From the cell containing the given text, extract its center point as (x, y) coordinate. 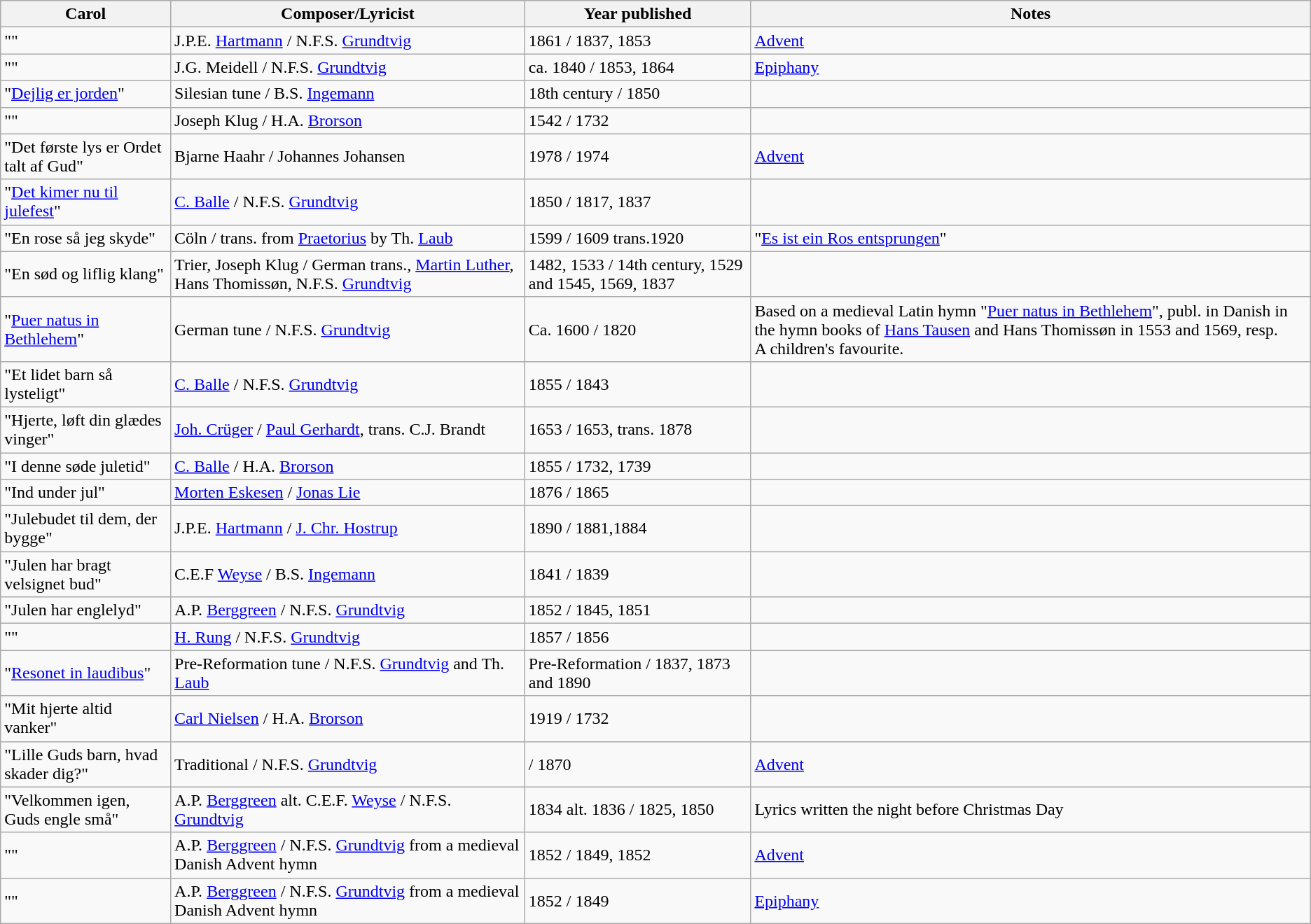
1834 alt. 1836 / 1825, 1850 (637, 809)
"I denne søde juletid" (85, 465)
A.P. Berggreen alt. C.E.F. Weyse / N.F.S. Grundtvig (348, 809)
A.P. Berggreen / N.F.S. Grundtvig (348, 610)
Cöln / trans. from Praetorius by Th. Laub (348, 238)
1852 / 1845, 1851 (637, 610)
1890 / 1881,1884 (637, 529)
Carol (85, 14)
Trier, Joseph Klug / German trans., Martin Luther, Hans Thomissøn, N.F.S. Grundtvig (348, 274)
Pre-Reformation / 1837, 1873 and 1890 (637, 673)
1855 / 1732, 1739 (637, 465)
Morten Eskesen / Jonas Lie (348, 493)
1653 / 1653, trans. 1878 (637, 430)
1855 / 1843 (637, 384)
1852 / 1849 (637, 900)
J.P.E. Hartmann / N.F.S. Grundtvig (348, 41)
Ca. 1600 / 1820 (637, 329)
"Det første lys er Ordet talt af Gud" (85, 157)
1542 / 1732 (637, 120)
"Velkommen igen, Guds engle små" (85, 809)
1978 / 1974 (637, 157)
"En sød og liflig klang" (85, 274)
1852 / 1849, 1852 (637, 855)
1857 / 1856 (637, 637)
"Ind under jul" (85, 493)
J.P.E. Hartmann / J. Chr. Hostrup (348, 529)
Traditional / N.F.S. Grundtvig (348, 764)
"Lille Guds barn, hvad skader dig?" (85, 764)
Bjarne Haahr / Johannes Johansen (348, 157)
"Julebudet til dem, der bygge" (85, 529)
German tune / N.F.S. Grundtvig (348, 329)
"Mit hjerte altid vanker" (85, 718)
"En rose så jeg skyde" (85, 238)
1841 / 1839 (637, 574)
1482, 1533 / 14th century, 1529 and 1545, 1569, 1837 (637, 274)
"Resonet in laudibus" (85, 673)
Composer/Lyricist (348, 14)
"Dejlig er jorden" (85, 94)
Silesian tune / B.S. Ingemann (348, 94)
Joseph Klug / H.A. Brorson (348, 120)
C.E.F Weyse / B.S. Ingemann (348, 574)
1919 / 1732 (637, 718)
Notes (1031, 14)
1861 / 1837, 1853 (637, 41)
Carl Nielsen / H.A. Brorson (348, 718)
"Hjerte, løft din glædes vinger" (85, 430)
Pre-Reformation tune / N.F.S. Grundtvig and Th. Laub (348, 673)
"Julen har englelyd" (85, 610)
J.G. Meidell / N.F.S. Grundtvig (348, 67)
1876 / 1865 (637, 493)
Year published (637, 14)
"Puer natus in Bethlehem" (85, 329)
Joh. Crüger / Paul Gerhardt, trans. C.J. Brandt (348, 430)
/ 1870 (637, 764)
"Julen har bragt velsignet bud" (85, 574)
ca. 1840 / 1853, 1864 (637, 67)
C. Balle / H.A. Brorson (348, 465)
1850 / 1817, 1837 (637, 202)
H. Rung / N.F.S. Grundtvig (348, 637)
"Det kimer nu til julefest" (85, 202)
Lyrics written the night before Christmas Day (1031, 809)
"Es ist ein Ros entsprungen" (1031, 238)
1599 / 1609 trans.1920 (637, 238)
18th century / 1850 (637, 94)
"Et lidet barn så lysteligt" (85, 384)
